Return (x, y) of the center of cell containing provided text 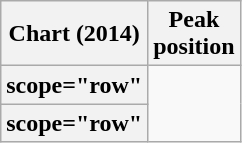
Peakposition (194, 34)
Chart (2014) (74, 34)
